Determine the [X, Y] coordinate at the center of the cell enclosing the given text.  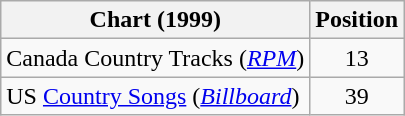
Position [357, 20]
US Country Songs (Billboard) [156, 96]
Canada Country Tracks (RPM) [156, 58]
Chart (1999) [156, 20]
13 [357, 58]
39 [357, 96]
